Find where the given text appears and provide that cell's center as (x, y) coordinate. 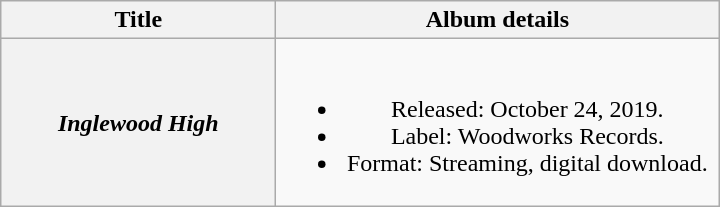
Album details (498, 20)
Released: October 24, 2019.Label: Woodworks Records.Format: Streaming, digital download. (498, 122)
Title (138, 20)
Inglewood High (138, 122)
